Identify which cell holds the provided text, then report its [x, y] central coordinate. 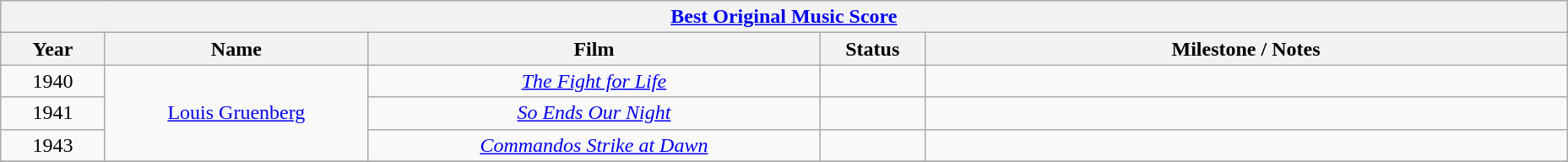
Milestone / Notes [1246, 49]
Year [53, 49]
1943 [53, 145]
So Ends Our Night [594, 113]
Film [594, 49]
Name [236, 49]
1941 [53, 113]
1940 [53, 81]
The Fight for Life [594, 81]
Louis Gruenberg [236, 113]
Status [872, 49]
Best Original Music Score [784, 17]
Commandos Strike at Dawn [594, 145]
